Scan for the cell matching the given text and deliver its [X, Y] coordinate at center. 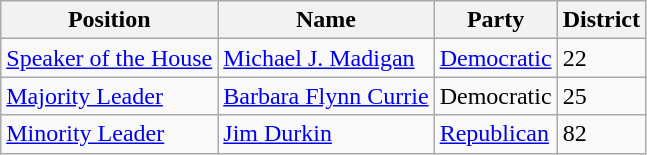
22 [601, 58]
Majority Leader [110, 96]
Name [326, 20]
Barbara Flynn Currie [326, 96]
Position [110, 20]
Party [496, 20]
Republican [496, 134]
Michael J. Madigan [326, 58]
District [601, 20]
Jim Durkin [326, 134]
Minority Leader [110, 134]
82 [601, 134]
Speaker of the House [110, 58]
25 [601, 96]
